Return (X, Y) of the center of cell containing provided text 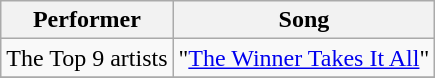
Song (304, 20)
Performer (87, 20)
"The Winner Takes It All" (304, 58)
The Top 9 artists (87, 58)
